Pinpoint the cell where the given text exists, returning its [X, Y] midpoint coordinate. 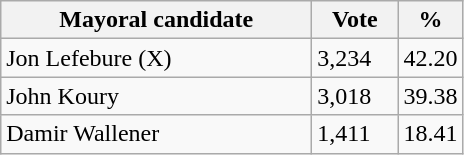
% [430, 20]
Vote [355, 20]
18.41 [430, 134]
3,234 [355, 58]
3,018 [355, 96]
Damir Wallener [156, 134]
42.20 [430, 58]
John Koury [156, 96]
1,411 [355, 134]
Jon Lefebure (X) [156, 58]
Mayoral candidate [156, 20]
39.38 [430, 96]
